Return the (x, y) coordinate for the center point of the cell that contains the specified text.  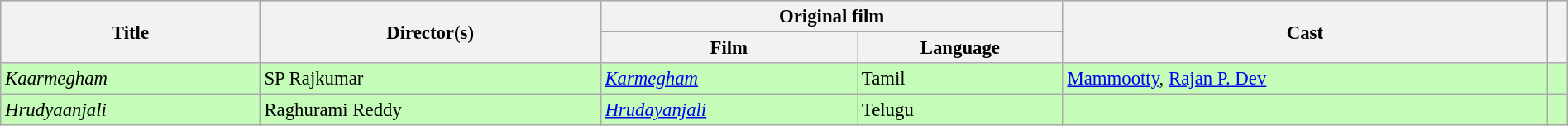
Language (961, 48)
Mammootty, Rajan P. Dev (1305, 79)
Raghurami Reddy (430, 110)
Cast (1305, 31)
Hrudayanjali (729, 110)
Original film (832, 17)
Kaarmegham (131, 79)
Director(s) (430, 31)
Film (729, 48)
Karmegham (729, 79)
Tamil (961, 79)
Hrudyaanjali (131, 110)
SP Rajkumar (430, 79)
Title (131, 31)
Telugu (961, 110)
